Return the (X, Y) coordinate for the center point of the cell that contains the specified text.  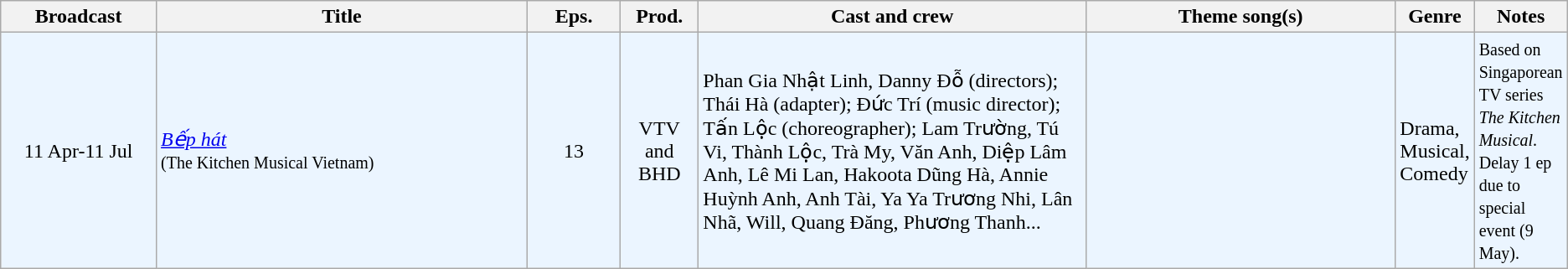
Notes (1521, 17)
Eps. (573, 17)
Drama, Musical, Comedy (1435, 151)
Bếp hát (The Kitchen Musical Vietnam) (342, 151)
Genre (1435, 17)
VTVandBHD (660, 151)
11 Apr-11 Jul (79, 151)
Prod. (660, 17)
13 (573, 151)
Cast and crew (893, 17)
Title (342, 17)
Theme song(s) (1241, 17)
Broadcast (79, 17)
Based on Singaporean TV series The Kitchen Musical.Delay 1 ep due to special event (9 May). (1521, 151)
